Scan for the cell matching the given text and deliver its (x, y) coordinate at center. 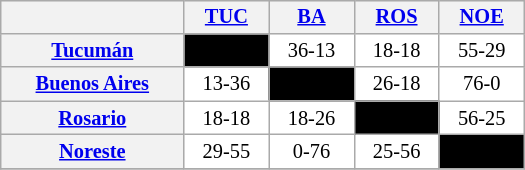
Rosario (92, 118)
0-76 (312, 152)
76-0 (482, 84)
Noreste (92, 152)
Buenos Aires (92, 84)
36-13 (312, 51)
29-55 (226, 152)
Tucumán (92, 51)
18-26 (312, 118)
55-29 (482, 51)
TUC (226, 17)
56-25 (482, 118)
13-36 (226, 84)
ROS (396, 17)
NOE (482, 17)
26-18 (396, 84)
BA (312, 17)
25-56 (396, 152)
